Provide the [X, Y] coordinate of the cell's center where the given text is located.  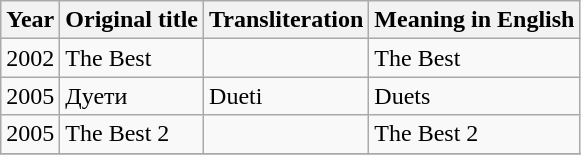
Year [30, 20]
2002 [30, 58]
Dueti [286, 96]
Transliteration [286, 20]
Duets [474, 96]
Дуети [132, 96]
Original title [132, 20]
Meaning in English [474, 20]
